For the text-containing cell, return its midpoint in (X, Y) coordinate format. 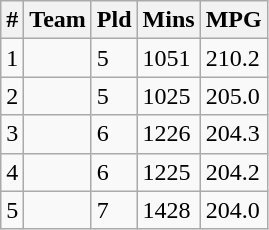
204.2 (234, 172)
4 (12, 172)
MPG (234, 20)
205.0 (234, 96)
1428 (168, 210)
1051 (168, 58)
1025 (168, 96)
7 (114, 210)
1226 (168, 134)
2 (12, 96)
210.2 (234, 58)
1 (12, 58)
# (12, 20)
Mins (168, 20)
1225 (168, 172)
Pld (114, 20)
204.0 (234, 210)
Team (58, 20)
3 (12, 134)
204.3 (234, 134)
